Detect which cell encompasses the target text, then output its (X, Y) center coordinate. 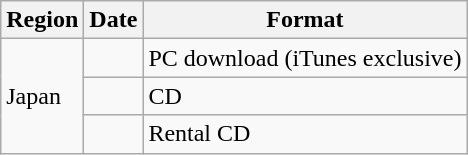
PC download (iTunes exclusive) (305, 58)
Date (114, 20)
Japan (42, 96)
Rental CD (305, 134)
Format (305, 20)
CD (305, 96)
Region (42, 20)
